Capture the cell that displays the provided text and extract its [X, Y] central coordinate. 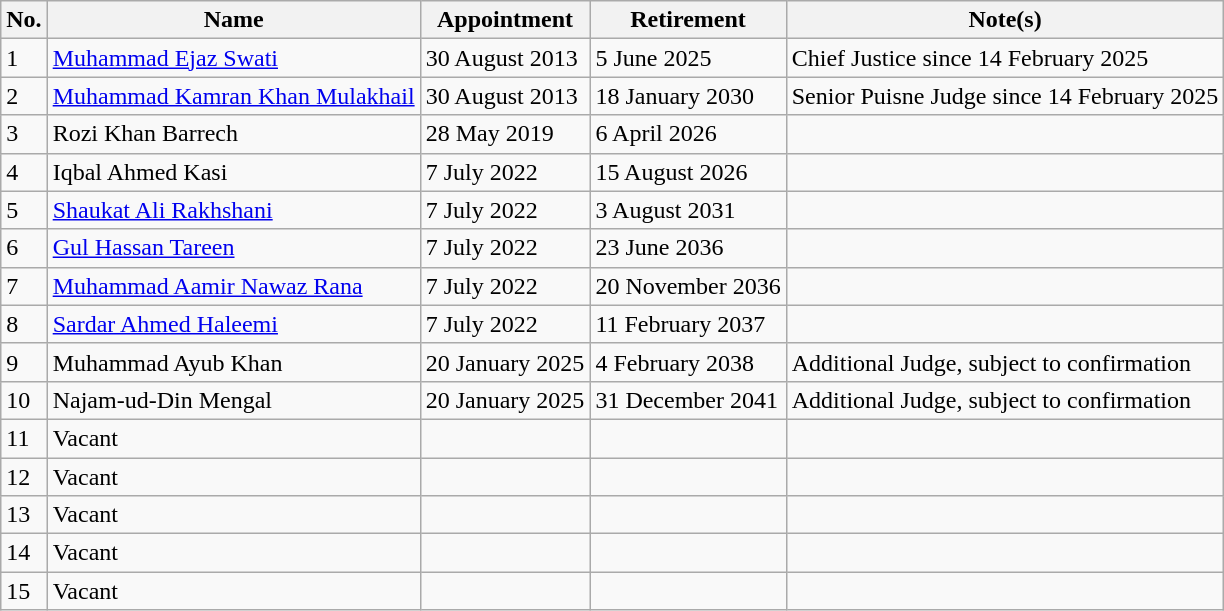
Shaukat Ali Rakhshani [234, 210]
18 January 2030 [688, 96]
Muhammad Ejaz Swati [234, 58]
2 [24, 96]
20 November 2036 [688, 286]
Retirement [688, 20]
Sardar Ahmed Haleemi [234, 324]
8 [24, 324]
11 [24, 438]
15 [24, 591]
Muhammad Kamran Khan Mulakhail [234, 96]
13 [24, 515]
Senior Puisne Judge since 14 February 2025 [1005, 96]
6 [24, 248]
14 [24, 553]
9 [24, 362]
12 [24, 477]
11 February 2037 [688, 324]
4 February 2038 [688, 362]
Chief Justice since 14 February 2025 [1005, 58]
Muhammad Aamir Nawaz Rana [234, 286]
Name [234, 20]
28 May 2019 [505, 134]
7 [24, 286]
10 [24, 400]
23 June 2036 [688, 248]
3 August 2031 [688, 210]
Iqbal Ahmed Kasi [234, 172]
Gul Hassan Tareen [234, 248]
31 December 2041 [688, 400]
1 [24, 58]
No. [24, 20]
6 April 2026 [688, 134]
3 [24, 134]
15 August 2026 [688, 172]
5 [24, 210]
Note(s) [1005, 20]
Rozi Khan Barrech [234, 134]
Najam-ud-Din Mengal [234, 400]
Muhammad Ayub Khan [234, 362]
4 [24, 172]
5 June 2025 [688, 58]
Appointment [505, 20]
